Output the [X, Y] coordinate of the center of the cell containing the given text.  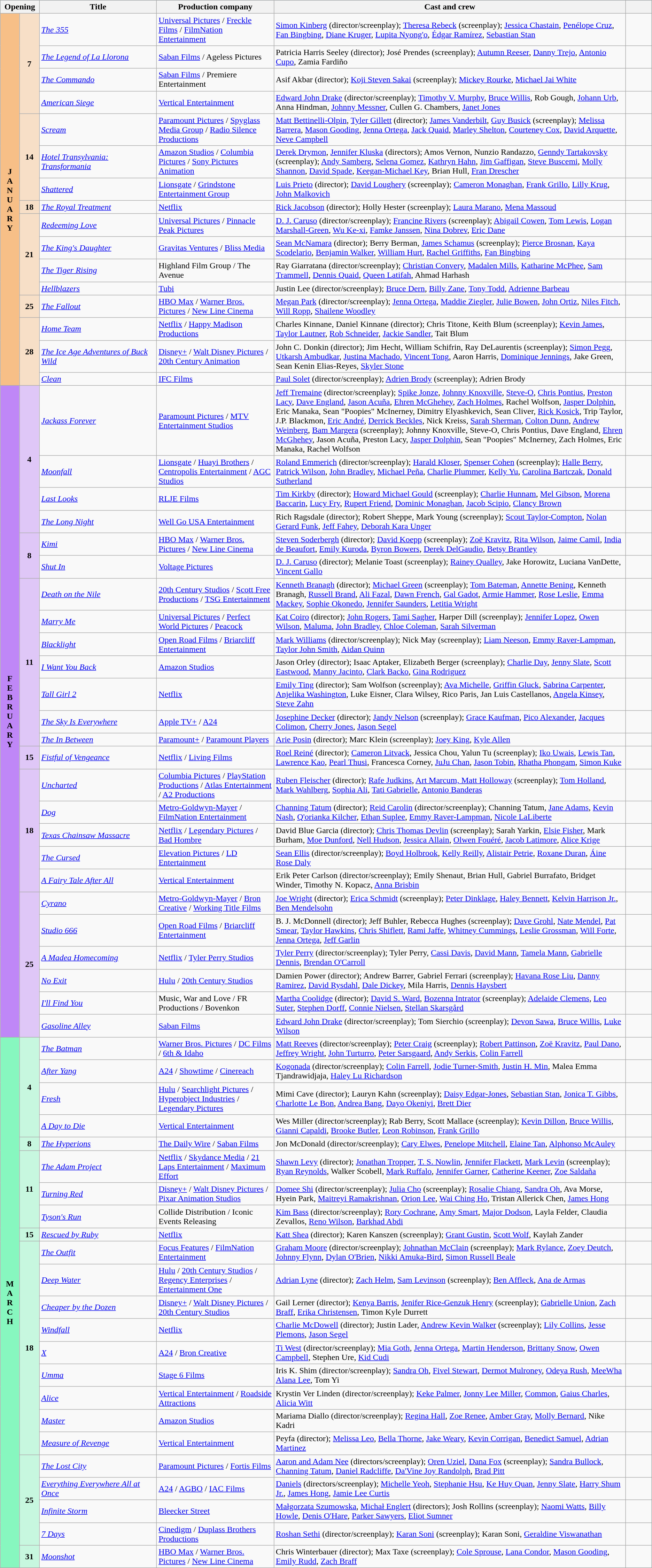
Windfall [98, 1330]
Dog [98, 813]
Ti West (director/screenplay); Mia Goth, Jenna Ortega, Martin Henderson, Brittany Snow, Owen Campbell, Stephen Ure, Kid Cudi [450, 1353]
A24 / AGBO / IAC Films [215, 1489]
The Legend of La Llorona [98, 57]
Disney+ / Walt Disney Pictures / 20th Century Animation [215, 356]
Fistful of Vengeance [98, 758]
Well Go USA Entertainment [215, 521]
Paramount Pictures / MTV Entertainment Studios [215, 421]
Scream [98, 130]
Tall Girl 2 [98, 694]
Columbia Pictures / PlayStation Productions / Atlas Entertainment / A2 Productions [215, 785]
Cast and crew [450, 7]
Daniels (directors/screenplay); Michelle Yeoh, Stephanie Hsu, Ke Huy Quan, Jenny Slate, Harry Shum Jr., James Hong, Jamie Lee Curtis [450, 1489]
A24 / Showtime / Cinereach [215, 1071]
Elevation Pictures / LD Entertainment [215, 858]
31 [29, 1557]
Apple TV+ / A24 [215, 721]
Texas Chainsaw Massacre [98, 835]
Netflix / Tyler Perry Studios [215, 958]
Disney+ / Walt Disney Pictures / 20th Century Studios [215, 1307]
Fresh [98, 1098]
The 355 [98, 30]
A Madea Homecoming [98, 958]
Last Looks [98, 499]
Katt Shea (director); Karen Kanszen (screenplay); Grant Gustin, Scott Wolf, Kaylah Zander [450, 1235]
Cinedigm / Duplass Brothers Productions [215, 1534]
Amazon Studios / Columbia Pictures / Sony Pictures Animation [215, 162]
Warner Bros. Pictures / DC Films / 6th & Idaho [215, 1048]
Title [98, 7]
20th Century Studios / Scott Free Productions / TSG Entertainment [215, 594]
FEBRUARY [10, 712]
Focus Features / FilmNation Entertainment [215, 1252]
Studio 666 [98, 930]
Saban Films [215, 1026]
Justin Lee (director/screenplay); Bruce Dern, Billy Zane, Tony Todd, Adrienne Barbeau [450, 288]
The King's Daughter [98, 247]
Infinite Storm [98, 1512]
Measure of Revenge [98, 1443]
Netflix / Happy Madison Productions [215, 329]
Gravitas Ventures / Bliss Media [215, 247]
Megan Park (director/screenplay); Jenna Ortega, Maddie Ziegler, Julie Bowen, John Ortiz, Niles Fitch, Will Ropp, Shailene Woodley [450, 307]
Luis Prieto (director); David Loughery (screenplay); Cameron Monaghan, Frank Grillo, Lilly Krug, John Malkovich [450, 189]
Sean Ellis (director/screenplay); Boyd Holbrook, Kelly Reilly, Alistair Petrie, Roxane Duran, Áine Rose Daly [450, 858]
Cheaper by the Dozen [98, 1307]
JANUARY [10, 200]
Everything Everywhere All at Once [98, 1489]
Erik Peter Carlson (director/screenplay); Emily Shenaut, Brian Hull, Gabriel Burrafato, Bridget Winder, Timothy N. Kopacz, Anna Brisbin [450, 880]
Chris Winterbauer (director); Max Taxe (screenplay); Cole Sprouse, Lana Condor, Mason Gooding, Emily Rudd, Zach Braff [450, 1557]
Asif Akbar (director); Koji Steven Sakai (screenplay); Mickey Rourke, Michael Jai White [450, 79]
A24 / Bron Creative [215, 1353]
The Tiger Rising [98, 270]
7 [29, 63]
Bleecker Street [215, 1512]
The Commando [98, 79]
Hulu / Searchlight Pictures / Hyperobject Industries / Legendary Pictures [215, 1098]
Rick Jacobson (director); Holly Hester (screenplay); Laura Marano, Mena Massoud [450, 207]
Gail Lerner (director); Kenya Barris, Jenifer Rice-Genzuk Henry (screenplay); Gabrielle Union, Zach Braff, Erika Christensen, Timon Kyle Durrett [450, 1307]
Home Team [98, 329]
Blacklight [98, 644]
Kogonada (director/screenplay); Colin Farrell, Jodie Turner-Smith, Justin H. Min, Malea Emma Tjandrawidjaja, Haley Lu Richardson [450, 1071]
Tubi [215, 288]
Mariama Diallo (director/screenplay); Regina Hall, Zoe Renee, Amber Gray, Molly Bernard, Nike Kadri [450, 1420]
The Sky Is Everywhere [98, 721]
Collide Distribution / Iconic Events Releasing [215, 1217]
Shattered [98, 189]
I Want You Back [98, 667]
Ray Giarratana (director/screenplay); Christian Convery, Madalen Mills, Katharine McPhee, Sam Trammell, Dennis Quaid, Queen Latifah, Ahmad Harhash [450, 270]
A Day to Die [98, 1126]
Clean [98, 379]
Master [98, 1420]
I'll Find You [98, 1003]
A Fairy Tale After All [98, 880]
The Royal Treatment [98, 207]
Paul Solet (director/screenplay); Adrien Brody (screenplay); Adrien Brody [450, 379]
Disney+ / Walt Disney Pictures / Pixar Animation Studios [215, 1194]
The Batman [98, 1048]
The Adam Project [98, 1167]
Rescued by Ruby [98, 1235]
Jackass Forever [98, 421]
Metro-Goldwyn-Mayer / Bron Creative / Working Title Films [215, 903]
Rich Ragsdale (director); Robert Sheppe, Mark Young (screenplay); Scout Taylor-Compton, Nolan Gerard Funk, Jeff Fahey, Deborah Kara Unger [450, 521]
Roshan Sethi (director/screenplay); Karan Soni (screenplay); Karan Soni, Geraldine Viswanathan [450, 1534]
The Long Night [98, 521]
Saban Films / Premiere Entertainment [215, 79]
No Exit [98, 981]
Universal Pictures / Freckle Films / FilmNation Entertainment [215, 30]
28 [29, 352]
Saban Films / Ageless Pictures [215, 57]
IFC Films [215, 379]
The Cursed [98, 858]
Lionsgate / Grindstone Entertainment Group [215, 189]
Netflix / Legendary Pictures / Bad Hombre [215, 835]
Hulu / 20th Century Studios / Regency Enterprises / Entertainment One [215, 1280]
Umma [98, 1375]
Mark Williams (director/screenplay); Nick May (screenplay); Liam Neeson, Emmy Raver-Lampman, Taylor John Smith, Aidan Quinn [450, 644]
Moonshot [98, 1557]
MARCH [10, 1302]
Patricia Harris Seeley (director); José Prendes (screenplay); Autumn Reeser, Danny Trejo, Antonio Cupo, Zamia Fardiño [450, 57]
Arie Posin (director); Marc Klein (screenplay); Joey King, Kyle Allen [450, 740]
Paramount Pictures / Spyglass Media Group / Radio Silence Productions [215, 130]
Hulu / 20th Century Studios [215, 981]
The Outfit [98, 1252]
Redeeming Love [98, 225]
Moonfall [98, 471]
Netflix / Living Films [215, 758]
Peyfa (director); Melissa Leo, Bella Thorne, Jake Weary, Kevin Corrigan, Benedict Samuel, Adrian Martinez [450, 1443]
Paramount+ / Paramount Players [215, 740]
Josephine Decker (director); Jandy Nelson (screenplay); Grace Kaufman, Pico Alexander, Jacques Colimon, Cherry Jones, Jason Segel [450, 721]
The Hyperions [98, 1144]
Highland Film Group / The Avenue [215, 270]
The Ice Age Adventures of Buck Wild [98, 356]
Kimi [98, 544]
Voltage Pictures [215, 567]
14 [29, 157]
Alice [98, 1398]
Deep Water [98, 1280]
Uncharted [98, 785]
21 [29, 254]
Universal Pictures / Perfect World Pictures / Peacock [215, 622]
The Daily Wire / Saban Films [215, 1144]
Kim Bass (director/screenplay); Rory Cochrane, Amy Smart, Major Dodson, Layla Felder, Claudia Zevallos, Reno Wilson, Barkhad Abdi [450, 1217]
Stage 6 Films [215, 1375]
Adrian Lyne (director); Zach Helm, Sam Levinson (screenplay); Ben Affleck, Ana de Armas [450, 1280]
After Yang [98, 1071]
Gasoline Alley [98, 1026]
Paramount Pictures / Fortis Films [215, 1466]
Krystin Ver Linden (director/screenplay); Keke Palmer, Jonny Lee Miller, Common, Gaius Charles, Alicia Witt [450, 1398]
Iris K. Shim (director/screenplay); Sandra Oh, Fivel Stewart, Dermot Mulroney, Odeya Rush, MeeWha Alana Lee, Tom Yi [450, 1375]
Vertical Entertainment / Roadside Attractions [215, 1398]
Hotel Transylvania: Transformania [98, 162]
Edward John Drake (director/screenplay); Tom Sierchio (screenplay); Devon Sawa, Bruce Willis, Luke Wilson [450, 1026]
X [98, 1353]
Jon McDonald (director/screenplay); Cary Elwes, Penelope Mitchell, Elaine Tan, Alphonso McAuley [450, 1144]
Opening [20, 7]
Shut In [98, 567]
Tyson's Run [98, 1217]
7 Days [98, 1534]
Lionsgate / Huayi Brothers / Centropolis Entertainment / AGC Studios [215, 471]
Universal Pictures / Pinnacle Peak Pictures [215, 225]
Małgorzata Szumowska, Michał Englert (directors); Josh Rollins (screenplay); Naomi Watts, Billy Howle, Denis O'Hare, Parker Sawyers, Eliot Sumner [450, 1512]
The Lost City [98, 1466]
Tyler Perry (director/screenplay); Tyler Perry, Cassi Davis, David Mann, Tamela Mann, Gabrielle Dennis, Brendan O'Carroll [450, 958]
Turning Red [98, 1194]
D. J. Caruso (director); Melanie Toast (screenplay); Rainey Qualley, Jake Horowitz, Luciana VanDette, Vincent Gallo [450, 567]
Metro-Goldwyn-Mayer / FilmNation Entertainment [215, 813]
Music, War and Love / FR Productions / Bovenkon [215, 1003]
American Siege [98, 102]
Netflix / Skydance Media / 21 Laps Entertainment / Maximum Effort [215, 1167]
Death on the Nile [98, 594]
Cyrano [98, 903]
RLJE Films [215, 499]
Charlie McDowell (director); Justin Lader, Andrew Kevin Walker (screenplay); Lily Collins, Jesse Plemons, Jason Segel [450, 1330]
Production company [215, 7]
Hellblazers [98, 288]
Marry Me [98, 622]
The In Between [98, 740]
Joe Wright (director); Erica Schmidt (screenplay); Peter Dinklage, Haley Bennett, Kelvin Harrison Jr., Ben Mendelsohn [450, 903]
The Fallout [98, 307]
